Identify which cell holds the provided text, then report its (x, y) central coordinate. 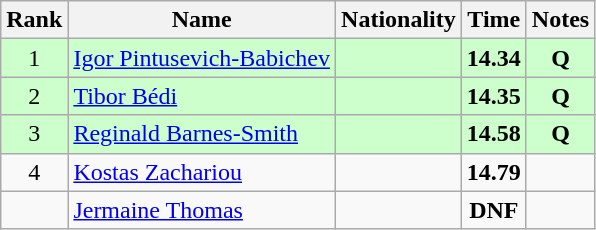
Name (202, 20)
3 (34, 134)
Notes (560, 20)
14.35 (494, 96)
Time (494, 20)
4 (34, 172)
2 (34, 96)
14.58 (494, 134)
Tibor Bédi (202, 96)
14.34 (494, 58)
Igor Pintusevich-Babichev (202, 58)
Kostas Zachariou (202, 172)
1 (34, 58)
14.79 (494, 172)
Nationality (399, 20)
Rank (34, 20)
DNF (494, 210)
Reginald Barnes-Smith (202, 134)
Jermaine Thomas (202, 210)
